Find where the given text appears and provide that cell's center as [X, Y] coordinate. 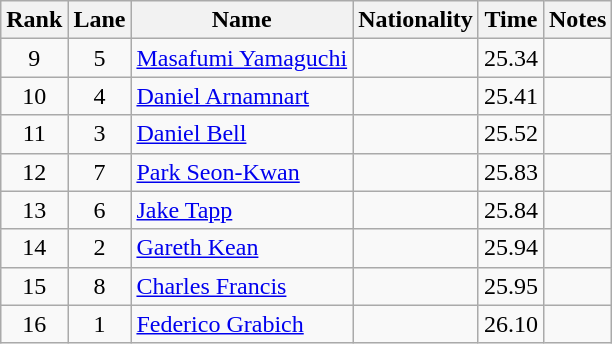
Nationality [416, 20]
13 [34, 210]
Name [242, 20]
14 [34, 248]
12 [34, 172]
6 [100, 210]
25.83 [510, 172]
Park Seon-Kwan [242, 172]
3 [100, 134]
4 [100, 96]
25.34 [510, 58]
Daniel Arnamnart [242, 96]
Daniel Bell [242, 134]
2 [100, 248]
Gareth Kean [242, 248]
Rank [34, 20]
Lane [100, 20]
Jake Tapp [242, 210]
16 [34, 324]
Charles Francis [242, 286]
25.94 [510, 248]
25.52 [510, 134]
Notes [577, 20]
25.95 [510, 286]
Time [510, 20]
25.41 [510, 96]
11 [34, 134]
7 [100, 172]
Masafumi Yamaguchi [242, 58]
1 [100, 324]
8 [100, 286]
26.10 [510, 324]
Federico Grabich [242, 324]
5 [100, 58]
25.84 [510, 210]
15 [34, 286]
9 [34, 58]
10 [34, 96]
